Output the (X, Y) coordinate of the center of the cell containing the given text.  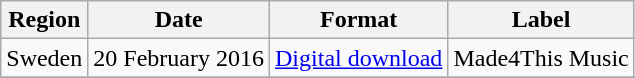
Sweden (44, 58)
Region (44, 20)
Digital download (359, 58)
Date (179, 20)
Label (541, 20)
20 February 2016 (179, 58)
Format (359, 20)
Made4This Music (541, 58)
